From the cell containing the given text, extract its center point as (x, y) coordinate. 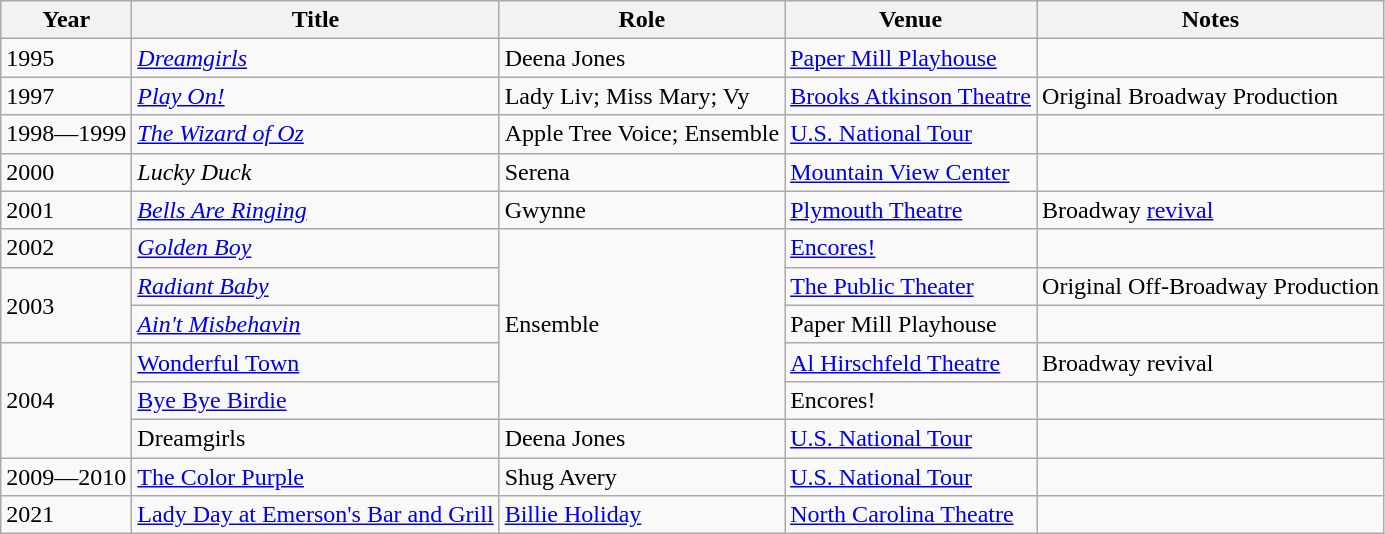
Original Broadway Production (1211, 96)
Title (316, 20)
Radiant Baby (316, 286)
The Public Theater (911, 286)
2000 (66, 172)
Gwynne (642, 210)
Serena (642, 172)
Notes (1211, 20)
2009—2010 (66, 477)
Bells Are Ringing (316, 210)
Apple Tree Voice; Ensemble (642, 134)
1995 (66, 58)
Al Hirschfeld Theatre (911, 362)
2002 (66, 248)
Venue (911, 20)
The Wizard of Oz (316, 134)
2003 (66, 305)
2001 (66, 210)
Lucky Duck (316, 172)
Ain't Misbehavin (316, 324)
Golden Boy (316, 248)
Lady Liv; Miss Mary; Vy (642, 96)
2004 (66, 400)
1998—1999 (66, 134)
Role (642, 20)
Mountain View Center (911, 172)
Brooks Atkinson Theatre (911, 96)
Year (66, 20)
1997 (66, 96)
Ensemble (642, 324)
Billie Holiday (642, 515)
Plymouth Theatre (911, 210)
Original Off-Broadway Production (1211, 286)
The Color Purple (316, 477)
2021 (66, 515)
Wonderful Town (316, 362)
Bye Bye Birdie (316, 400)
North Carolina Theatre (911, 515)
Play On! (316, 96)
Lady Day at Emerson's Bar and Grill (316, 515)
Shug Avery (642, 477)
